Capture the cell that displays the provided text and extract its [X, Y] central coordinate. 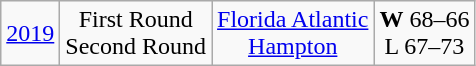
2019 [30, 34]
Florida AtlanticHampton [293, 34]
First Round Second Round [136, 34]
W 68–66L 67–73 [424, 34]
